Pinpoint the cell where the given text exists, returning its [x, y] midpoint coordinate. 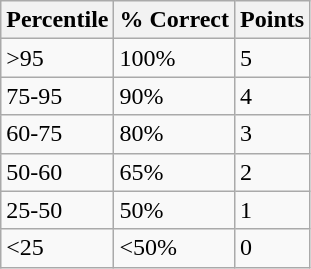
50-60 [58, 172]
<50% [174, 248]
2 [272, 172]
100% [174, 58]
65% [174, 172]
60-75 [58, 134]
Points [272, 20]
25-50 [58, 210]
<25 [58, 248]
>95 [58, 58]
1 [272, 210]
4 [272, 96]
80% [174, 134]
90% [174, 96]
0 [272, 248]
75-95 [58, 96]
3 [272, 134]
Percentile [58, 20]
5 [272, 58]
50% [174, 210]
% Correct [174, 20]
